From the cell containing the given text, extract its center point as [x, y] coordinate. 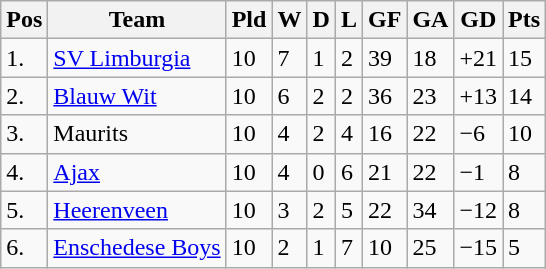
14 [524, 96]
+13 [478, 96]
−12 [478, 210]
+21 [478, 58]
3 [290, 210]
SV Limburgia [137, 58]
18 [430, 58]
GF [384, 20]
L [348, 20]
1. [24, 58]
Pld [249, 20]
GD [478, 20]
Pos [24, 20]
Ajax [137, 172]
5. [24, 210]
21 [384, 172]
W [290, 20]
Team [137, 20]
15 [524, 58]
Heerenveen [137, 210]
2. [24, 96]
3. [24, 134]
34 [430, 210]
−15 [478, 248]
GA [430, 20]
4. [24, 172]
D [321, 20]
Enschedese Boys [137, 248]
6. [24, 248]
−6 [478, 134]
16 [384, 134]
Pts [524, 20]
23 [430, 96]
Maurits [137, 134]
25 [430, 248]
39 [384, 58]
0 [321, 172]
−1 [478, 172]
36 [384, 96]
Blauw Wit [137, 96]
